For the text-containing cell, return its midpoint in [x, y] coordinate format. 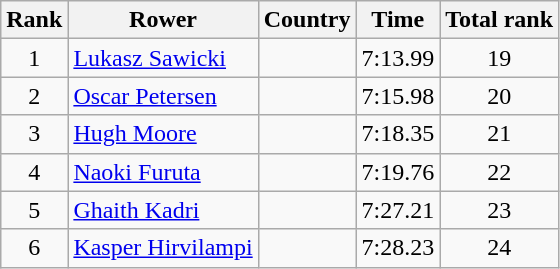
Rower [163, 20]
20 [500, 96]
2 [34, 96]
Oscar Petersen [163, 96]
Total rank [500, 20]
Hugh Moore [163, 134]
Naoki Furuta [163, 172]
5 [34, 210]
6 [34, 248]
Ghaith Kadri [163, 210]
Time [398, 20]
7:18.35 [398, 134]
7:27.21 [398, 210]
4 [34, 172]
Rank [34, 20]
Kasper Hirvilampi [163, 248]
1 [34, 58]
7:19.76 [398, 172]
22 [500, 172]
7:28.23 [398, 248]
21 [500, 134]
24 [500, 248]
7:15.98 [398, 96]
Country [307, 20]
19 [500, 58]
7:13.99 [398, 58]
23 [500, 210]
Lukasz Sawicki [163, 58]
3 [34, 134]
